Search for the cell housing the specified text and yield its (X, Y) center coordinate. 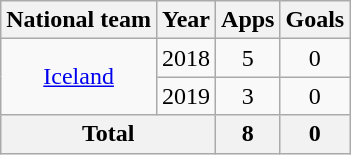
Apps (248, 20)
Iceland (79, 77)
5 (248, 58)
2019 (186, 96)
2018 (186, 58)
Goals (315, 20)
8 (248, 134)
National team (79, 20)
Total (108, 134)
3 (248, 96)
Year (186, 20)
